Find where the given text appears and provide that cell's center as [X, Y] coordinate. 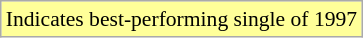
Indicates best-performing single of 1997 [182, 19]
